Search for the cell housing the specified text and yield its [x, y] center coordinate. 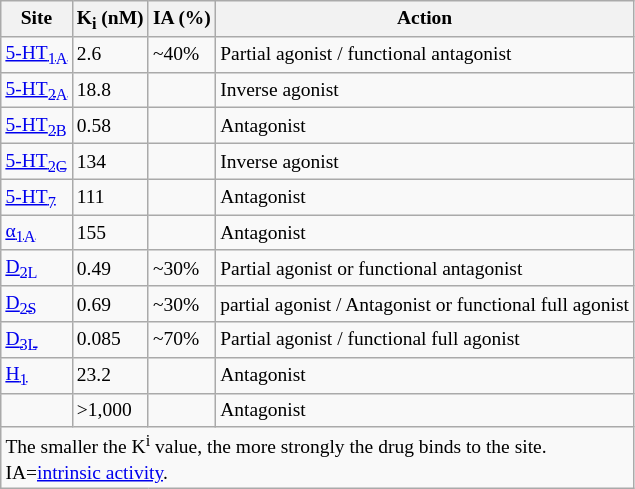
2.6 [110, 54]
D3L [36, 340]
0.58 [110, 126]
>1,000 [110, 410]
0.69 [110, 304]
18.8 [110, 90]
Partial agonist / functional full agonist [425, 340]
Partial agonist / functional antagonist [425, 54]
Ki (nM) [110, 19]
0.085 [110, 340]
~70% [182, 340]
Site [36, 19]
5-HT2A [36, 90]
0.49 [110, 268]
H1 [36, 375]
5-HT2B [36, 126]
23.2 [110, 375]
5-HT1A [36, 54]
α1A [36, 233]
134 [110, 161]
111 [110, 197]
D2L [36, 268]
IA (%) [182, 19]
~40% [182, 54]
5-HT2C [36, 161]
The smaller the Ki value, the more strongly the drug binds to the site. IA=intrinsic activity. [318, 457]
partial agonist / Antagonist or functional full agonist [425, 304]
Partial agonist or functional antagonist [425, 268]
Action [425, 19]
D2S [36, 304]
155 [110, 233]
5-HT7 [36, 197]
